Locate the cell with the specified text and output its (X, Y) center coordinate. 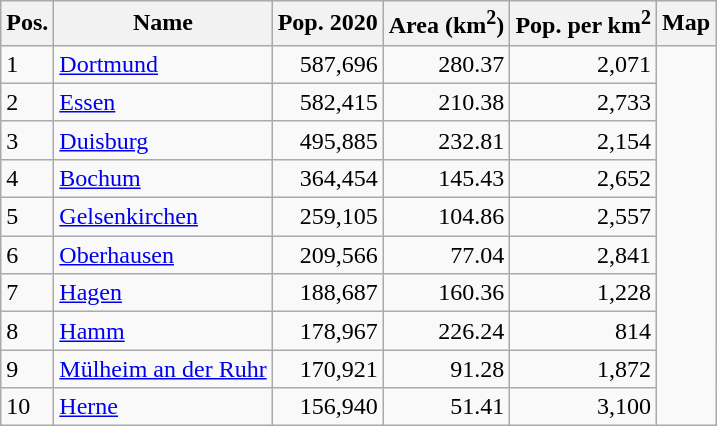
156,940 (328, 407)
364,454 (328, 178)
232.81 (446, 140)
4 (28, 178)
91.28 (446, 369)
226.24 (446, 331)
814 (584, 331)
495,885 (328, 140)
3 (28, 140)
Hamm (163, 331)
1 (28, 64)
2,071 (584, 64)
Duisburg (163, 140)
Oberhausen (163, 255)
Herne (163, 407)
Bochum (163, 178)
Pos. (28, 24)
259,105 (328, 217)
1,872 (584, 369)
Map (686, 24)
Name (163, 24)
210.38 (446, 102)
77.04 (446, 255)
9 (28, 369)
7 (28, 293)
582,415 (328, 102)
Pop. 2020 (328, 24)
2,733 (584, 102)
5 (28, 217)
10 (28, 407)
Area (km2) (446, 24)
Hagen (163, 293)
104.86 (446, 217)
6 (28, 255)
Mülheim an der Ruhr (163, 369)
Essen (163, 102)
Dortmund (163, 64)
170,921 (328, 369)
160.36 (446, 293)
587,696 (328, 64)
51.41 (446, 407)
Pop. per km2 (584, 24)
280.37 (446, 64)
2,841 (584, 255)
209,566 (328, 255)
1,228 (584, 293)
188,687 (328, 293)
145.43 (446, 178)
178,967 (328, 331)
2 (28, 102)
2,557 (584, 217)
8 (28, 331)
Gelsenkirchen (163, 217)
2,154 (584, 140)
2,652 (584, 178)
3,100 (584, 407)
